From the cell containing the given text, extract its center point as (x, y) coordinate. 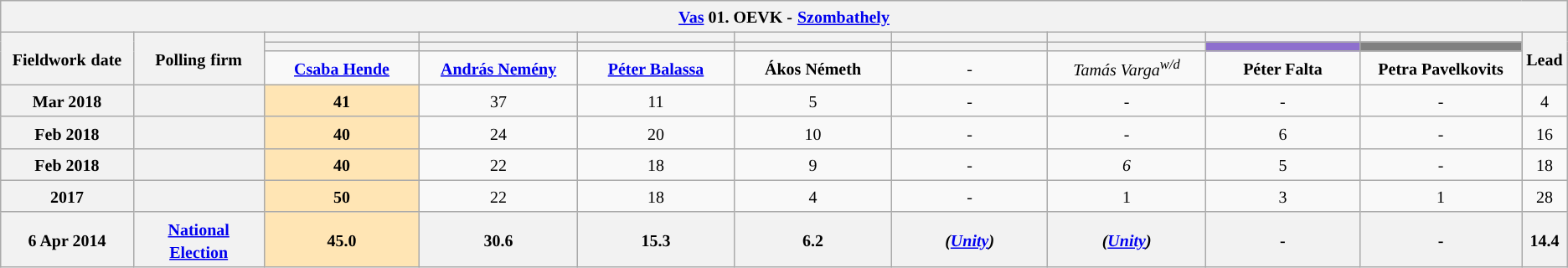
16 (1545, 132)
National Election (199, 240)
Vas 01. OEVK - Szombathely (784, 17)
Péter Balassa (655, 68)
Péter Falta (1282, 68)
Ákos Németh (813, 68)
Petra Pavelkovits (1441, 68)
10 (813, 132)
28 (1545, 196)
András Nemény (498, 68)
Fieldwork date (67, 59)
15.3 (655, 240)
6.2 (813, 240)
41 (342, 100)
Csaba Hende (342, 68)
Tamás Vargaw/d (1127, 68)
9 (813, 164)
Mar 2018 (67, 100)
30.6 (498, 240)
14.4 (1545, 240)
24 (498, 132)
Polling firm (199, 59)
Lead (1545, 59)
3 (1282, 196)
2017 (67, 196)
45.0 (342, 240)
6 Apr 2014 (67, 240)
37 (498, 100)
50 (342, 196)
20 (655, 132)
11 (655, 100)
